Capture the cell that displays the provided text and extract its (X, Y) central coordinate. 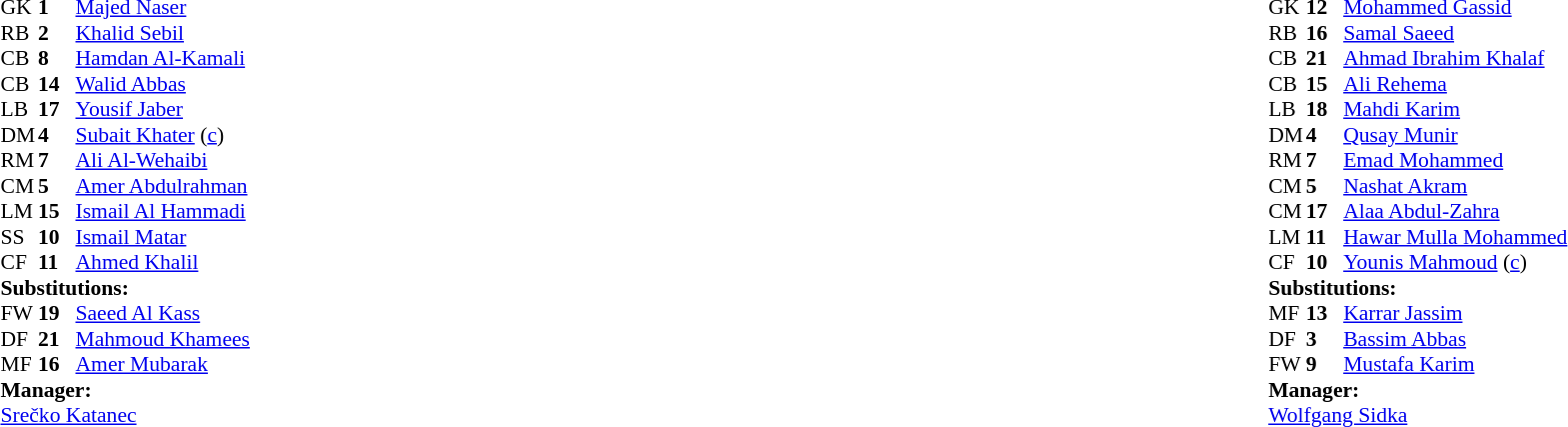
Bassim Abbas (1455, 339)
19 (57, 313)
Amer Abdulrahman (163, 186)
Ali Al-Wehaibi (163, 161)
8 (57, 59)
2 (57, 33)
Yousif Jaber (163, 109)
Karrar Jassim (1455, 313)
Qusay Munir (1455, 135)
Alaa Abdul-Zahra (1455, 211)
Hamdan Al-Kamali (163, 59)
Younis Mahmoud (c) (1455, 263)
Khalid Sebil (163, 33)
Samal Saeed (1455, 33)
Ali Rehema (1455, 84)
Ahmad Ibrahim Khalaf (1455, 59)
SS (19, 237)
Amer Mubarak (163, 365)
9 (1325, 365)
18 (1325, 109)
Ismail Al Hammadi (163, 211)
Mahdi Karim (1455, 109)
Nashat Akram (1455, 186)
Hawar Mulla Mohammed (1455, 237)
Ismail Matar (163, 237)
Ahmed Khalil (163, 263)
14 (57, 84)
Mustafa Karim (1455, 365)
3 (1325, 339)
Subait Khater (c) (163, 135)
Emad Mohammed (1455, 161)
Walid Abbas (163, 84)
Mahmoud Khamees (163, 339)
Saeed Al Kass (163, 313)
13 (1325, 313)
